Pinpoint the cell where the given text exists, returning its (x, y) midpoint coordinate. 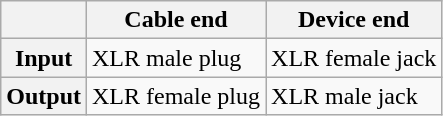
XLR male jack (354, 96)
XLR male plug (176, 58)
Device end (354, 20)
Output (44, 96)
XLR female jack (354, 58)
Cable end (176, 20)
Input (44, 58)
XLR female plug (176, 96)
